From the cell containing the given text, extract its center point as (x, y) coordinate. 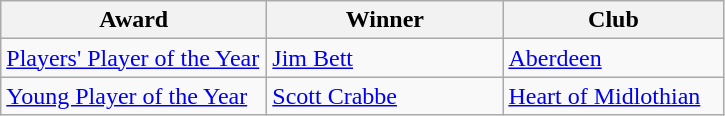
Players' Player of the Year (134, 58)
Winner (385, 20)
Jim Bett (385, 58)
Heart of Midlothian (614, 96)
Club (614, 20)
Young Player of the Year (134, 96)
Award (134, 20)
Scott Crabbe (385, 96)
Aberdeen (614, 58)
